Return the (X, Y) coordinate for the center point of the cell that contains the specified text.  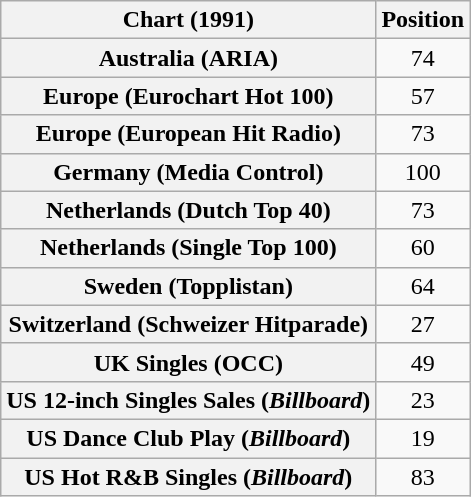
UK Singles (OCC) (188, 362)
19 (423, 438)
100 (423, 172)
Sweden (Topplistan) (188, 286)
83 (423, 477)
23 (423, 400)
Germany (Media Control) (188, 172)
Netherlands (Single Top 100) (188, 248)
57 (423, 96)
60 (423, 248)
27 (423, 324)
Switzerland (Schweizer Hitparade) (188, 324)
64 (423, 286)
74 (423, 58)
US 12-inch Singles Sales (Billboard) (188, 400)
Australia (ARIA) (188, 58)
US Dance Club Play (Billboard) (188, 438)
49 (423, 362)
Europe (European Hit Radio) (188, 134)
Position (423, 20)
US Hot R&B Singles (Billboard) (188, 477)
Chart (1991) (188, 20)
Europe (Eurochart Hot 100) (188, 96)
Netherlands (Dutch Top 40) (188, 210)
